Pinpoint the cell where the given text exists, returning its [x, y] midpoint coordinate. 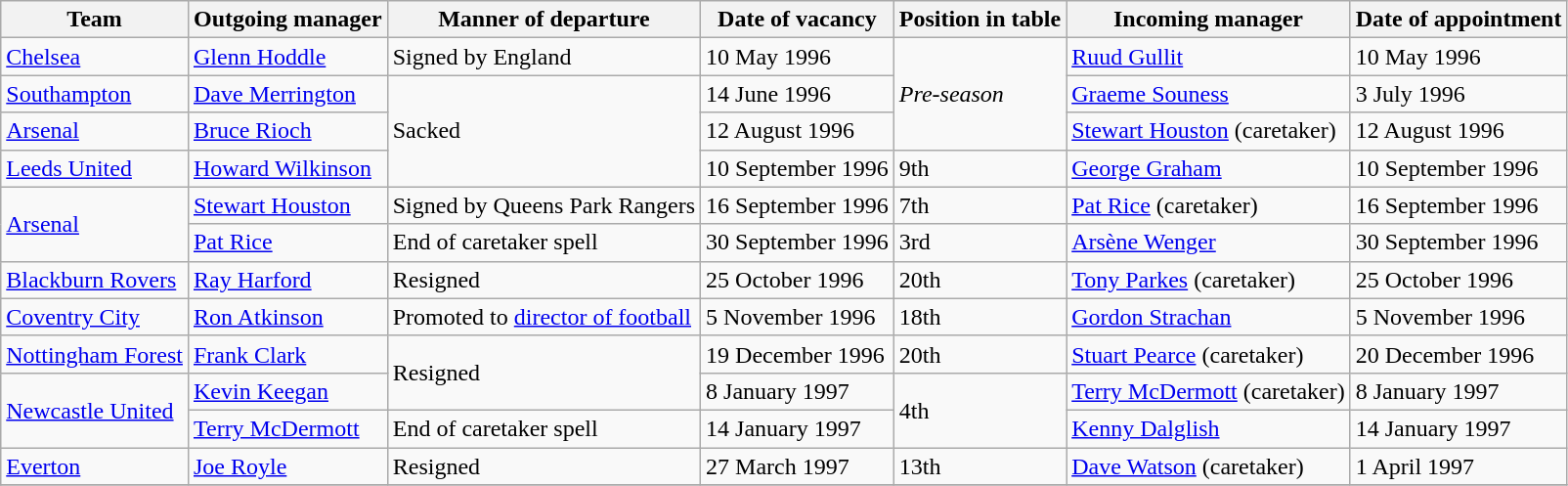
Terry McDermott (caretaker) [1208, 391]
Date of appointment [1459, 20]
Ron Atkinson [287, 317]
Manner of departure [544, 20]
Joe Royle [287, 466]
Stewart Houston (caretaker) [1208, 131]
Bruce Rioch [287, 131]
27 March 1997 [798, 466]
Gordon Strachan [1208, 317]
Team [95, 20]
Promoted to director of football [544, 317]
Glenn Hoddle [287, 57]
Outgoing manager [287, 20]
Position in table [980, 20]
3rd [980, 243]
Ray Harford [287, 280]
George Graham [1208, 168]
13th [980, 466]
9th [980, 168]
18th [980, 317]
Arsène Wenger [1208, 243]
Nottingham Forest [95, 354]
Southampton [95, 94]
Terry McDermott [287, 428]
Kevin Keegan [287, 391]
Graeme Souness [1208, 94]
Leeds United [95, 168]
Tony Parkes (caretaker) [1208, 280]
1 April 1997 [1459, 466]
Coventry City [95, 317]
7th [980, 205]
19 December 1996 [798, 354]
Kenny Dalglish [1208, 428]
Stuart Pearce (caretaker) [1208, 354]
Date of vacancy [798, 20]
Dave Merrington [287, 94]
Blackburn Rovers [95, 280]
Newcastle United [95, 410]
Pat Rice [287, 243]
Dave Watson (caretaker) [1208, 466]
20 December 1996 [1459, 354]
Frank Clark [287, 354]
Everton [95, 466]
Sacked [544, 131]
14 June 1996 [798, 94]
Incoming manager [1208, 20]
Ruud Gullit [1208, 57]
Pre-season [980, 94]
Chelsea [95, 57]
Signed by England [544, 57]
4th [980, 410]
Howard Wilkinson [287, 168]
3 July 1996 [1459, 94]
Pat Rice (caretaker) [1208, 205]
Signed by Queens Park Rangers [544, 205]
Stewart Houston [287, 205]
